Return the [x, y] coordinate for the center point of the cell that contains the specified text.  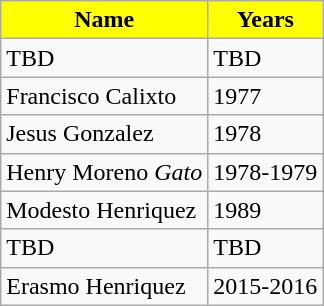
Erasmo Henriquez [104, 286]
Francisco Calixto [104, 96]
Modesto Henriquez [104, 210]
Years [266, 20]
Henry Moreno Gato [104, 172]
2015-2016 [266, 286]
Name [104, 20]
Jesus Gonzalez [104, 134]
1977 [266, 96]
1978-1979 [266, 172]
1989 [266, 210]
1978 [266, 134]
